Search for the cell housing the specified text and yield its (x, y) center coordinate. 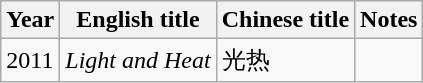
Year (30, 20)
Light and Heat (138, 60)
Chinese title (285, 20)
光热 (285, 60)
Notes (389, 20)
2011 (30, 60)
English title (138, 20)
